Identify which cell holds the provided text, then report its [x, y] central coordinate. 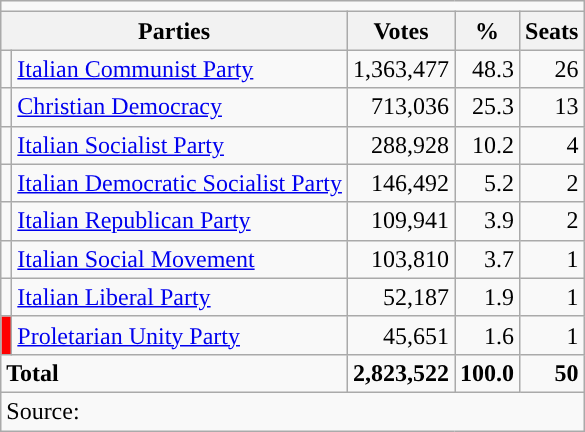
Source: [292, 411]
25.3 [486, 107]
1.6 [486, 335]
Votes [400, 31]
3.9 [486, 221]
26 [552, 69]
Seats [552, 31]
13 [552, 107]
Proletarian Unity Party [180, 335]
103,810 [400, 259]
Italian Liberal Party [180, 297]
288,928 [400, 145]
52,187 [400, 297]
109,941 [400, 221]
1.9 [486, 297]
Parties [174, 31]
Italian Social Movement [180, 259]
48.3 [486, 69]
4 [552, 145]
Italian Communist Party [180, 69]
2,823,522 [400, 373]
Italian Republican Party [180, 221]
146,492 [400, 183]
Total [174, 373]
Christian Democracy [180, 107]
1,363,477 [400, 69]
Italian Socialist Party [180, 145]
100.0 [486, 373]
3.7 [486, 259]
5.2 [486, 183]
% [486, 31]
Italian Democratic Socialist Party [180, 183]
45,651 [400, 335]
10.2 [486, 145]
50 [552, 373]
713,036 [400, 107]
